Locate the cell with the specified text and output its [X, Y] center coordinate. 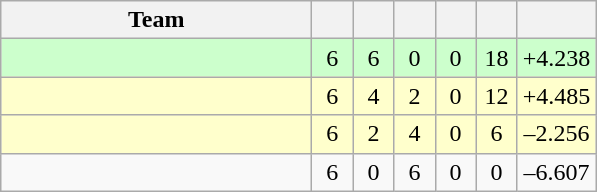
18 [496, 58]
–2.256 [556, 134]
–6.607 [556, 172]
Team [156, 20]
12 [496, 96]
+4.485 [556, 96]
+4.238 [556, 58]
